Locate the cell with the specified text and output its (x, y) center coordinate. 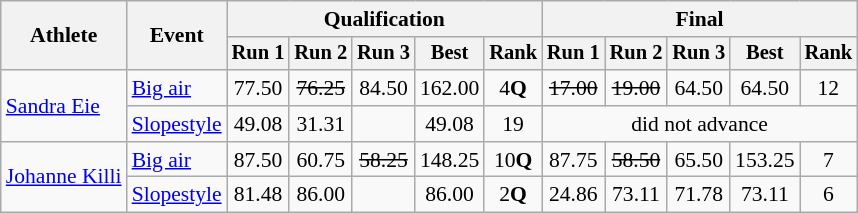
65.50 (698, 160)
6 (829, 195)
19 (513, 124)
148.25 (450, 160)
Event (177, 36)
17.00 (574, 88)
87.50 (258, 160)
10Q (513, 160)
87.75 (574, 160)
58.25 (384, 160)
153.25 (764, 160)
Athlete (64, 36)
did not advance (700, 124)
76.25 (320, 88)
12 (829, 88)
7 (829, 160)
24.86 (574, 195)
Qualification (384, 19)
77.50 (258, 88)
Johanne Killi (64, 178)
Sandra Eie (64, 106)
84.50 (384, 88)
Final (700, 19)
19.00 (636, 88)
31.31 (320, 124)
162.00 (450, 88)
81.48 (258, 195)
60.75 (320, 160)
58.50 (636, 160)
2Q (513, 195)
4Q (513, 88)
71.78 (698, 195)
